Provide the [x, y] coordinate of the cell's center where the given text is located.  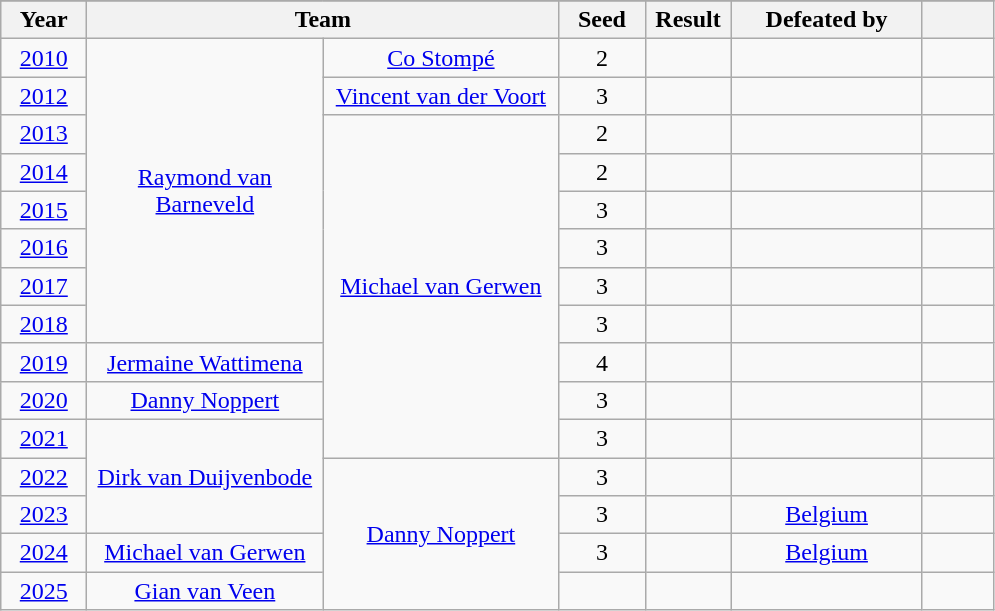
Year [44, 20]
2015 [44, 210]
Team [323, 20]
Co Stompé [441, 58]
2016 [44, 248]
Raymond van Barneveld [205, 191]
2022 [44, 477]
2020 [44, 400]
4 [602, 362]
Jermaine Wattimena [205, 362]
2012 [44, 96]
Seed [602, 20]
2019 [44, 362]
2014 [44, 172]
2024 [44, 553]
2018 [44, 324]
2017 [44, 286]
2025 [44, 591]
Vincent van der Voort [441, 96]
Gian van Veen [205, 591]
Defeated by [826, 20]
2023 [44, 515]
Result [688, 20]
2021 [44, 438]
2013 [44, 134]
2010 [44, 58]
Dirk van Duijvenbode [205, 476]
